Search for the cell housing the specified text and yield its [X, Y] center coordinate. 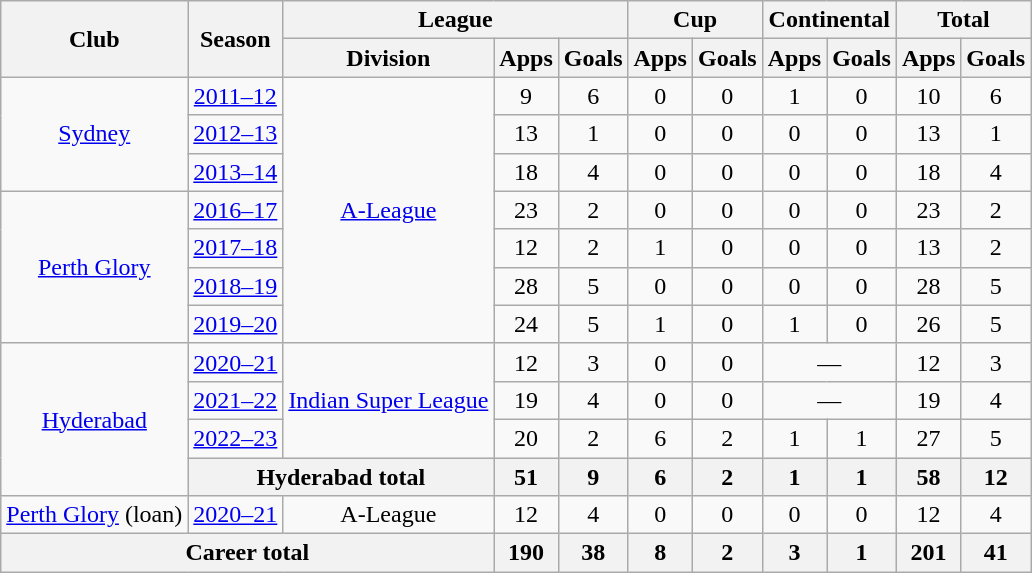
58 [928, 477]
20 [526, 438]
2019–20 [236, 324]
51 [526, 477]
10 [928, 96]
2021–22 [236, 400]
Perth Glory [94, 267]
Season [236, 39]
2017–18 [236, 248]
2012–13 [236, 134]
8 [660, 553]
27 [928, 438]
Division [388, 58]
Perth Glory (loan) [94, 515]
2011–12 [236, 96]
Hyderabad [94, 419]
26 [928, 324]
Indian Super League [388, 400]
41 [996, 553]
190 [526, 553]
Career total [248, 553]
League [456, 20]
Club [94, 39]
Sydney [94, 134]
2013–14 [236, 172]
Continental [829, 20]
2016–17 [236, 210]
38 [593, 553]
201 [928, 553]
24 [526, 324]
Hyderabad total [341, 477]
2018–19 [236, 286]
Total [963, 20]
Cup [695, 20]
2022–23 [236, 438]
